Capture the cell that displays the provided text and extract its (x, y) central coordinate. 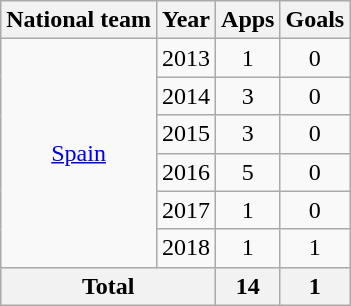
2018 (186, 248)
2015 (186, 134)
Goals (315, 20)
Spain (79, 153)
Year (186, 20)
National team (79, 20)
2014 (186, 96)
Total (108, 286)
5 (248, 172)
14 (248, 286)
2016 (186, 172)
Apps (248, 20)
2017 (186, 210)
2013 (186, 58)
